Capture the cell that displays the provided text and extract its (X, Y) central coordinate. 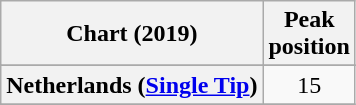
Peakposition (309, 34)
15 (309, 85)
Netherlands (Single Tip) (132, 85)
Chart (2019) (132, 34)
